Return the (X, Y) coordinate for the center point of the cell that contains the specified text.  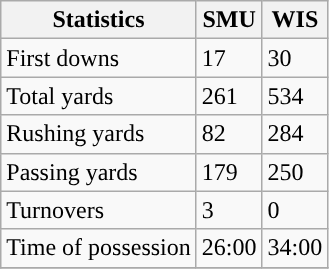
284 (295, 134)
SMU (229, 20)
82 (229, 134)
Statistics (99, 20)
17 (229, 58)
Passing yards (99, 172)
250 (295, 172)
Rushing yards (99, 134)
Total yards (99, 96)
WIS (295, 20)
0 (295, 210)
261 (229, 96)
179 (229, 172)
534 (295, 96)
Turnovers (99, 210)
26:00 (229, 248)
First downs (99, 58)
3 (229, 210)
30 (295, 58)
Time of possession (99, 248)
34:00 (295, 248)
